Locate the cell with the specified text and output its [x, y] center coordinate. 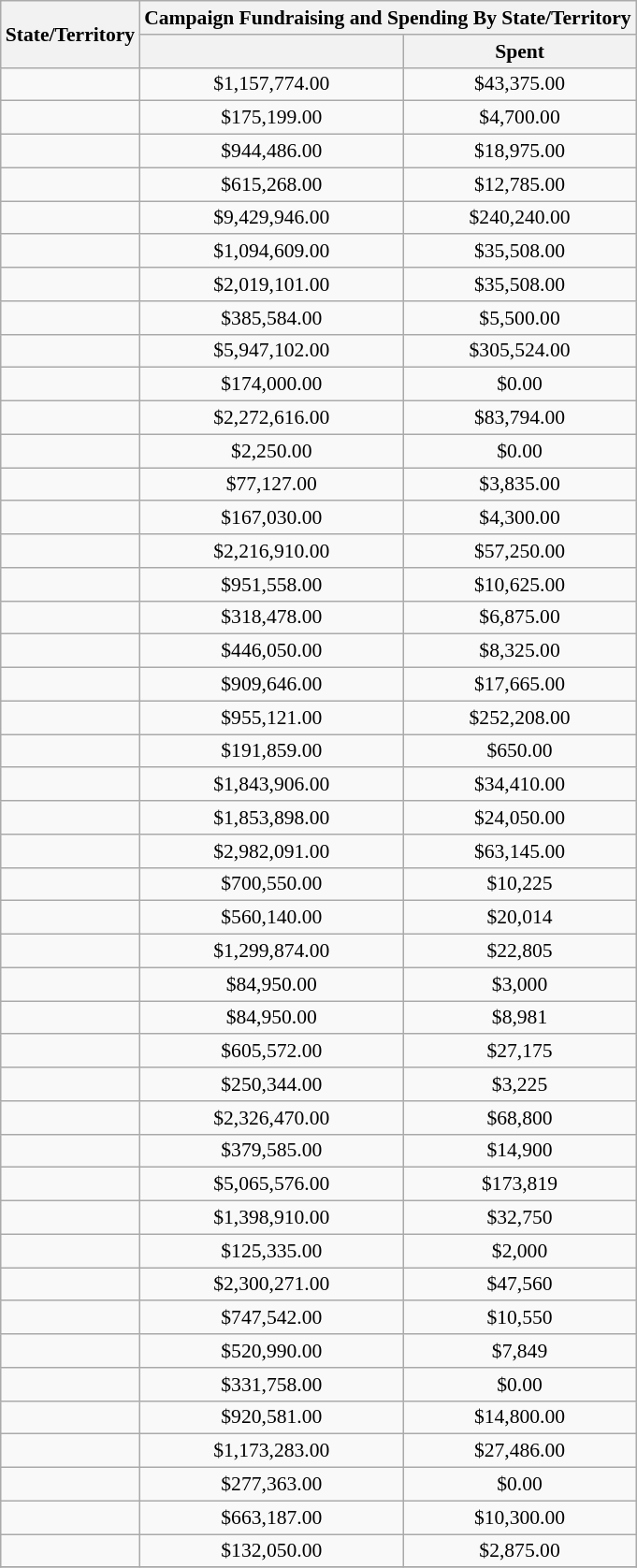
$175,199.00 [271, 118]
$955,121.00 [271, 718]
$68,800 [519, 1118]
$8,325.00 [519, 651]
$14,800.00 [519, 1417]
$240,240.00 [519, 218]
$27,175 [519, 1052]
$77,127.00 [271, 485]
$6,875.00 [519, 617]
$83,794.00 [519, 418]
$22,805 [519, 951]
$252,208.00 [519, 718]
$9,429,946.00 [271, 218]
$277,363.00 [271, 1485]
$18,975.00 [519, 152]
$1,299,874.00 [271, 951]
$10,625.00 [519, 585]
$43,375.00 [519, 84]
State/Territory [70, 34]
$14,900 [519, 1151]
$2,250.00 [271, 451]
$2,326,470.00 [271, 1118]
$1,398,910.00 [271, 1218]
$20,014 [519, 918]
$1,094,609.00 [271, 252]
$3,000 [519, 984]
$560,140.00 [271, 918]
$47,560 [519, 1285]
$10,225 [519, 884]
$3,835.00 [519, 485]
$305,524.00 [519, 351]
$1,157,774.00 [271, 84]
$57,250.00 [519, 551]
$520,990.00 [271, 1351]
$615,268.00 [271, 184]
$909,646.00 [271, 685]
$379,585.00 [271, 1151]
$12,785.00 [519, 184]
$10,550 [519, 1318]
$250,344.00 [271, 1084]
$1,173,283.00 [271, 1451]
$2,300,271.00 [271, 1285]
$1,853,898.00 [271, 818]
$24,050.00 [519, 818]
$605,572.00 [271, 1052]
$663,187.00 [271, 1517]
$7,849 [519, 1351]
$5,500.00 [519, 318]
$944,486.00 [271, 152]
$1,843,906.00 [271, 785]
$2,216,910.00 [271, 551]
$700,550.00 [271, 884]
$27,486.00 [519, 1451]
$191,859.00 [271, 751]
$2,982,091.00 [271, 851]
$3,225 [519, 1084]
$2,875.00 [519, 1551]
$920,581.00 [271, 1417]
$125,335.00 [271, 1251]
$32,750 [519, 1218]
$17,665.00 [519, 685]
$4,700.00 [519, 118]
$4,300.00 [519, 518]
$331,758.00 [271, 1385]
$385,584.00 [271, 318]
$2,019,101.00 [271, 284]
$318,478.00 [271, 617]
$132,050.00 [271, 1551]
$446,050.00 [271, 651]
$5,065,576.00 [271, 1184]
$34,410.00 [519, 785]
Spent [519, 51]
$5,947,102.00 [271, 351]
$2,272,616.00 [271, 418]
$173,819 [519, 1184]
$167,030.00 [271, 518]
$951,558.00 [271, 585]
Campaign Fundraising and Spending By State/Territory [387, 18]
$10,300.00 [519, 1517]
$650.00 [519, 751]
$174,000.00 [271, 385]
$63,145.00 [519, 851]
$8,981 [519, 1018]
$747,542.00 [271, 1318]
$2,000 [519, 1251]
